Find where the given text appears and provide that cell's center as (x, y) coordinate. 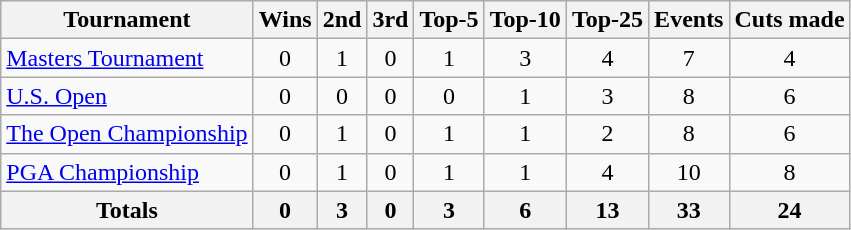
Top-10 (525, 20)
10 (689, 172)
The Open Championship (127, 134)
Events (689, 20)
24 (790, 210)
2nd (342, 20)
Cuts made (790, 20)
Top-5 (449, 20)
Masters Tournament (127, 58)
3rd (390, 20)
Wins (285, 20)
33 (689, 210)
Top-25 (607, 20)
U.S. Open (127, 96)
13 (607, 210)
PGA Championship (127, 172)
2 (607, 134)
Totals (127, 210)
7 (689, 58)
Tournament (127, 20)
